Determine the [X, Y] coordinate at the center of the cell enclosing the given text.  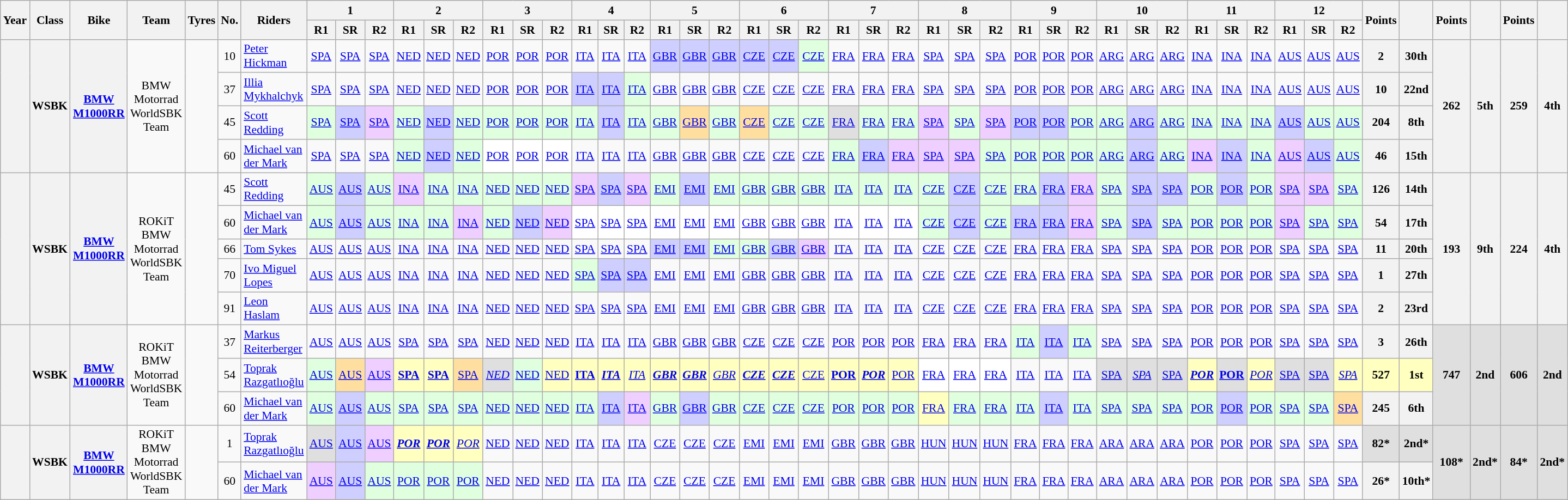
606 [1519, 375]
Leon Haslam [274, 308]
Year [15, 20]
9 [1054, 10]
193 [1451, 249]
1st [1416, 375]
9th [1485, 249]
14th [1416, 190]
26* [1381, 481]
7 [873, 10]
Tyres [202, 20]
Tom Sykes [274, 249]
Markus Reiterberger [274, 342]
91 [229, 308]
26th [1416, 342]
126 [1381, 190]
Bike [99, 20]
23rd [1416, 308]
20th [1416, 249]
Riders [274, 20]
5 [695, 10]
15th [1416, 156]
70 [229, 276]
6 [784, 10]
Illia Mykhalchyk [274, 89]
4 [612, 10]
204 [1381, 123]
17th [1416, 222]
82* [1381, 443]
259 [1519, 106]
30th [1416, 56]
27th [1416, 276]
84* [1519, 462]
BMW Motorrad WorldSBK Team [156, 106]
Team [156, 20]
5th [1485, 106]
747 [1451, 375]
46 [1381, 156]
10th* [1416, 481]
8 [965, 10]
Class [50, 20]
Ivo Miguel Lopes [274, 276]
No. [229, 20]
66 [229, 249]
22nd [1416, 89]
12 [1319, 10]
108* [1451, 462]
8th [1416, 123]
527 [1381, 375]
6th [1416, 408]
Peter Hickman [274, 56]
245 [1381, 408]
224 [1519, 249]
262 [1451, 106]
